Pinpoint the cell where the given text exists, returning its (x, y) midpoint coordinate. 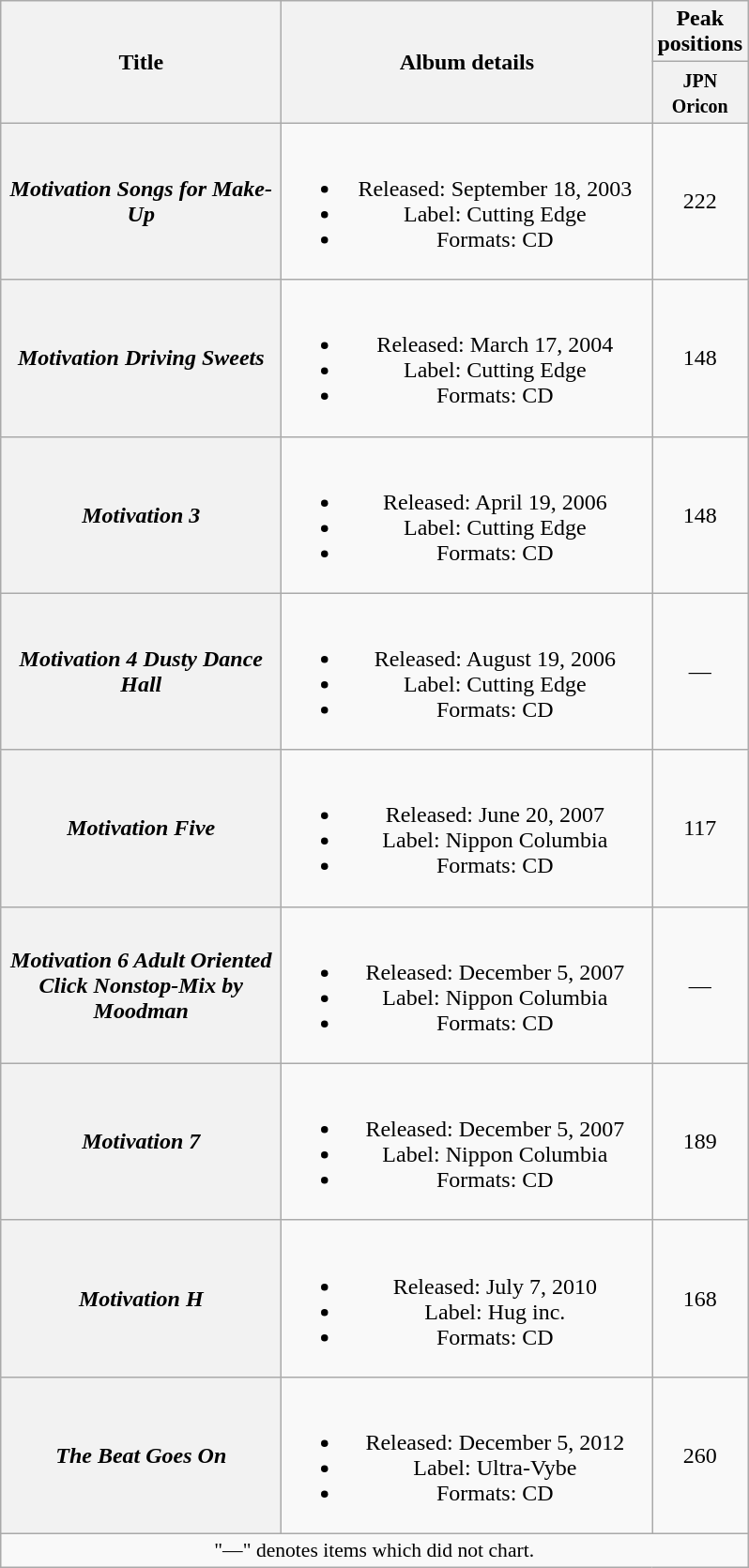
Released: August 19, 2006Label: Cutting EdgeFormats: CD (467, 672)
260 (700, 1454)
Released: July 7, 2010Label: Hug inc.Formats: CD (467, 1299)
JPNOricon (700, 92)
Motivation 3 (141, 514)
168 (700, 1299)
The Beat Goes On (141, 1454)
189 (700, 1141)
Released: March 17, 2004Label: Cutting EdgeFormats: CD (467, 358)
Released: June 20, 2007Label: Nippon ColumbiaFormats: CD (467, 828)
Motivation Driving Sweets (141, 358)
Title (141, 62)
222 (700, 201)
Motivation Songs for Make-Up (141, 201)
Album details (467, 62)
Motivation 7 (141, 1141)
117 (700, 828)
Motivation H (141, 1299)
Peak positions (700, 32)
"—" denotes items which did not chart. (374, 1550)
Motivation Five (141, 828)
Released: December 5, 2012Label: Ultra-VybeFormats: CD (467, 1454)
Motivation 6 Adult Oriented Click Nonstop-Mix by Moodman (141, 985)
Released: April 19, 2006Label: Cutting EdgeFormats: CD (467, 514)
Motivation 4 Dusty Dance Hall (141, 672)
Released: September 18, 2003Label: Cutting EdgeFormats: CD (467, 201)
